From the cell containing the given text, extract its center point as [X, Y] coordinate. 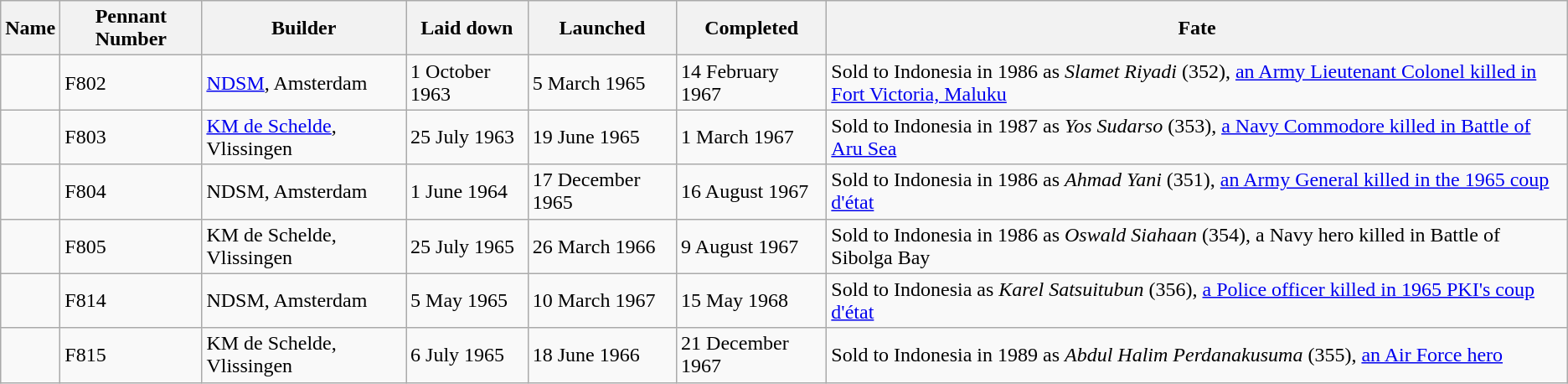
Laid down [467, 29]
F804 [131, 191]
15 May 1968 [752, 300]
1 June 1964 [467, 191]
25 July 1963 [467, 138]
F802 [131, 82]
Sold to Indonesia in 1989 as Abdul Halim Perdanakusuma (355), an Air Force hero [1197, 355]
14 February 1967 [752, 82]
17 December 1965 [601, 191]
F803 [131, 138]
9 August 1967 [752, 246]
5 March 1965 [601, 82]
F805 [131, 246]
19 June 1965 [601, 138]
Sold to Indonesia in 1986 as Oswald Siahaan (354), a Navy hero killed in Battle of Sibolga Bay [1197, 246]
Pennant Number [131, 29]
F814 [131, 300]
16 August 1967 [752, 191]
Sold to Indonesia as Karel Satsuitubun (356), a Police officer killed in 1965 PKI's coup d'état [1197, 300]
18 June 1966 [601, 355]
Fate [1197, 29]
6 July 1965 [467, 355]
1 October 1963 [467, 82]
Sold to Indonesia in 1987 as Yos Sudarso (353), a Navy Commodore killed in Battle of Aru Sea [1197, 138]
Name [30, 29]
Sold to Indonesia in 1986 as Ahmad Yani (351), an Army General killed in the 1965 coup d'état [1197, 191]
26 March 1966 [601, 246]
1 March 1967 [752, 138]
5 May 1965 [467, 300]
Completed [752, 29]
25 July 1965 [467, 246]
F815 [131, 355]
10 March 1967 [601, 300]
Sold to Indonesia in 1986 as Slamet Riyadi (352), an Army Lieutenant Colonel killed in Fort Victoria, Maluku [1197, 82]
Builder [304, 29]
21 December 1967 [752, 355]
Launched [601, 29]
